Extract the [X, Y] coordinate from the center of the cell holding the provided text.  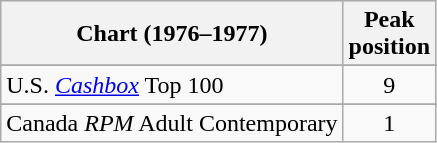
1 [389, 123]
Canada RPM Adult Contemporary [172, 123]
U.S. Cashbox Top 100 [172, 85]
Peakposition [389, 34]
Chart (1976–1977) [172, 34]
9 [389, 85]
